Locate the cell with the specified text and output its (x, y) center coordinate. 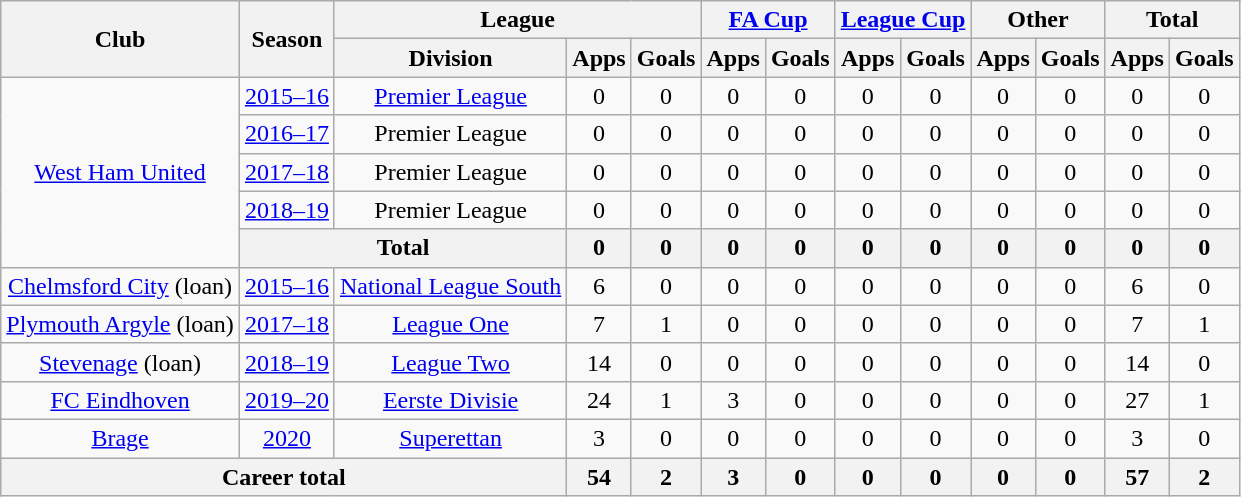
2020 (286, 438)
Club (120, 39)
Season (286, 39)
Superettan (450, 438)
League Cup (903, 20)
League Two (450, 362)
League One (450, 324)
Career total (284, 477)
FC Eindhoven (120, 400)
Stevenage (loan) (120, 362)
Division (450, 58)
2019–20 (286, 400)
24 (599, 400)
Other (1038, 20)
Eerste Divisie (450, 400)
League (518, 20)
West Ham United (120, 172)
National League South (450, 286)
54 (599, 477)
Chelmsford City (loan) (120, 286)
Plymouth Argyle (loan) (120, 324)
Brage (120, 438)
2016–17 (286, 134)
FA Cup (768, 20)
57 (1137, 477)
27 (1137, 400)
